Determine the (x, y) coordinate at the center of the cell enclosing the given text.  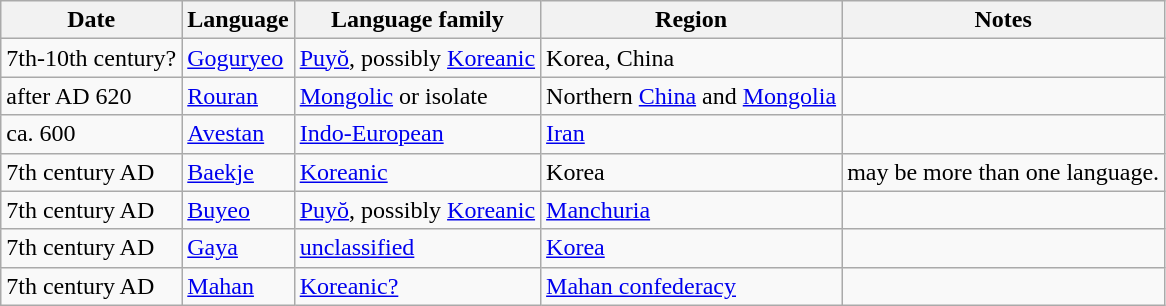
Koreanic? (417, 286)
Language family (417, 20)
Manchuria (692, 210)
7th-10th century? (92, 58)
Date (92, 20)
Northern China and Mongolia (692, 96)
Gaya (238, 248)
Iran (692, 134)
Mahan confederacy (692, 286)
Notes (1004, 20)
Mahan (238, 286)
may be more than one language. (1004, 172)
ca. 600 (92, 134)
Goguryeo (238, 58)
Avestan (238, 134)
Koreanic (417, 172)
Baekje (238, 172)
Language (238, 20)
unclassified (417, 248)
Korea, China (692, 58)
Region (692, 20)
Rouran (238, 96)
after AD 620 (92, 96)
Buyeo (238, 210)
Indo-European (417, 134)
Mongolic or isolate (417, 96)
